Output the [X, Y] coordinate of the center of the cell containing the given text.  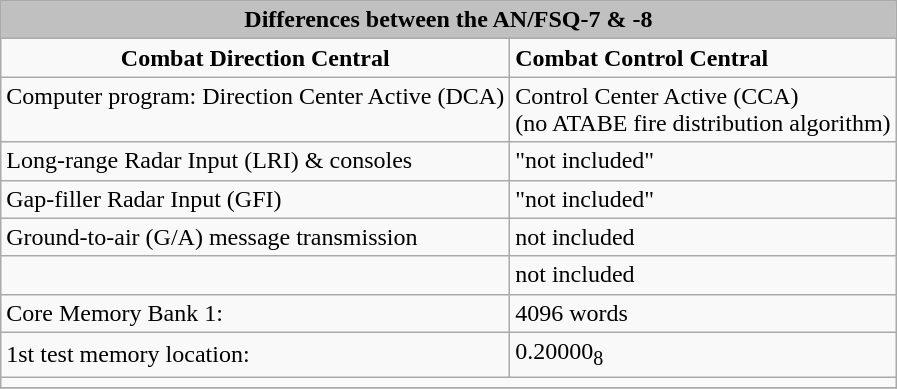
0.200008 [703, 354]
Computer program: Direction Center Active (DCA) [256, 110]
Differences between the AN/FSQ-7 & -8 [448, 20]
Gap-filler Radar Input (GFI) [256, 199]
Core Memory Bank 1: [256, 313]
1st test memory location: [256, 354]
4096 words [703, 313]
Combat Control Central [703, 58]
Long-range Radar Input (LRI) & consoles [256, 161]
Ground-to-air (G/A) message transmission [256, 237]
Control Center Active (CCA)(no ATABE fire distribution algorithm) [703, 110]
Combat Direction Central [256, 58]
